Find where the given text appears and provide that cell's center as [X, Y] coordinate. 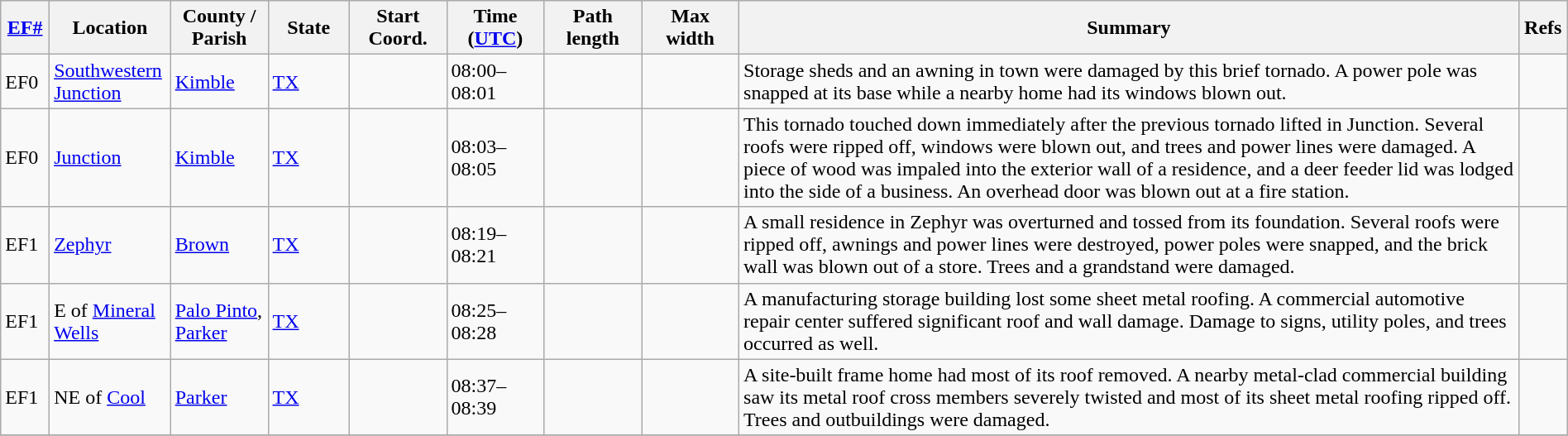
State [308, 28]
08:00–08:01 [495, 81]
EF# [25, 28]
Time (UTC) [495, 28]
E of Mineral Wells [111, 321]
Refs [1543, 28]
08:37–08:39 [495, 397]
Path length [593, 28]
Palo Pinto, Parker [219, 321]
NE of Cool [111, 397]
Location [111, 28]
08:03–08:05 [495, 157]
08:25–08:28 [495, 321]
Parker [219, 397]
County / Parish [219, 28]
Brown [219, 245]
Zephyr [111, 245]
Summary [1130, 28]
Start Coord. [398, 28]
Max width [691, 28]
Southwestern Junction [111, 81]
08:19–08:21 [495, 245]
Junction [111, 157]
